Find where the given text appears and provide that cell's center as (x, y) coordinate. 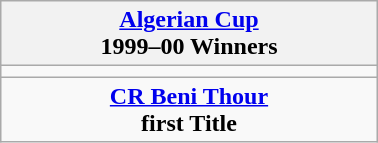
CR Beni Thourfirst Title (189, 110)
Algerian Cup1999–00 Winners (189, 34)
